Return the (x, y) coordinate for the center point of the cell that contains the specified text.  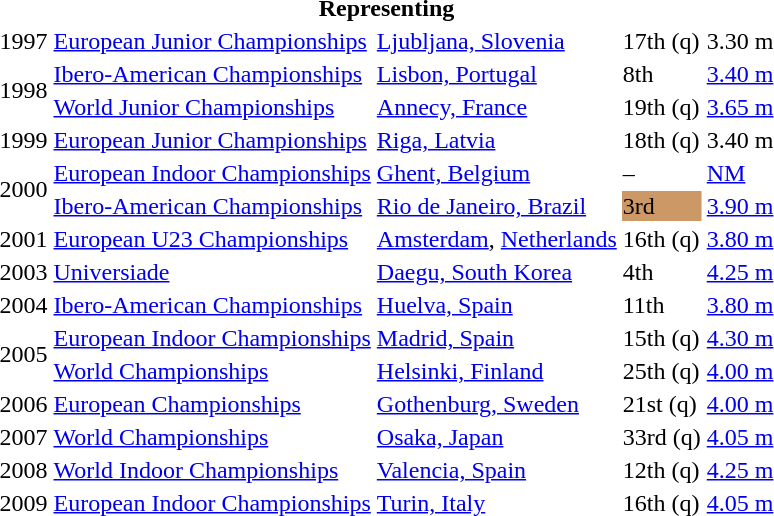
16th (q) (662, 239)
Osaka, Japan (496, 437)
18th (q) (662, 140)
Valencia, Spain (496, 470)
12th (q) (662, 470)
Gothenburg, Sweden (496, 404)
4th (662, 272)
Lisbon, Portugal (496, 74)
15th (q) (662, 338)
World Junior Championships (212, 107)
33rd (q) (662, 437)
Annecy, France (496, 107)
Helsinki, Finland (496, 371)
Riga, Latvia (496, 140)
World Indoor Championships (212, 470)
Ljubljana, Slovenia (496, 41)
Amsterdam, Netherlands (496, 239)
Ghent, Belgium (496, 173)
Huelva, Spain (496, 305)
25th (q) (662, 371)
11th (662, 305)
European Championships (212, 404)
19th (q) (662, 107)
European U23 Championships (212, 239)
Madrid, Spain (496, 338)
– (662, 173)
Universiade (212, 272)
8th (662, 74)
3rd (662, 206)
17th (q) (662, 41)
Rio de Janeiro, Brazil (496, 206)
21st (q) (662, 404)
Daegu, South Korea (496, 272)
